Provide the (x, y) coordinate of the cell's center where the given text is located.  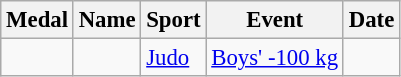
Medal (38, 20)
Judo (174, 58)
Event (274, 20)
Boys' -100 kg (274, 58)
Name (107, 20)
Sport (174, 20)
Date (371, 20)
